Search for the cell housing the specified text and yield its (x, y) center coordinate. 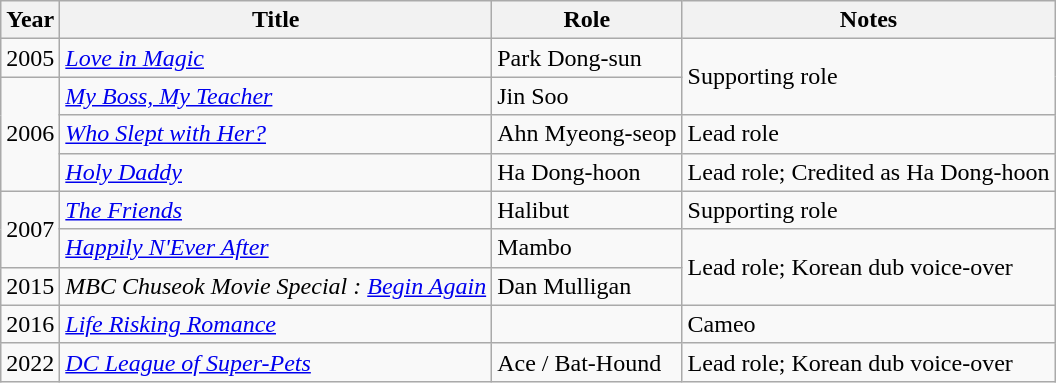
Year (30, 20)
Title (276, 20)
Mambo (587, 248)
Dan Mulligan (587, 286)
2016 (30, 324)
Holy Daddy (276, 172)
DC League of Super-Pets (276, 362)
2022 (30, 362)
2005 (30, 58)
Role (587, 20)
MBC Chuseok Movie Special : Begin Again (276, 286)
Love in Magic (276, 58)
Halibut (587, 210)
The Friends (276, 210)
2007 (30, 229)
Ha Dong-hoon (587, 172)
Life Risking Romance (276, 324)
Notes (868, 20)
2006 (30, 134)
Happily N'Ever After (276, 248)
Ace / Bat-Hound (587, 362)
My Boss, My Teacher (276, 96)
Who Slept with Her? (276, 134)
Cameo (868, 324)
Ahn Myeong-seop (587, 134)
2015 (30, 286)
Lead role; Credited as Ha Dong-hoon (868, 172)
Park Dong-sun (587, 58)
Jin Soo (587, 96)
Lead role (868, 134)
